From the cell containing the given text, extract its center point as (X, Y) coordinate. 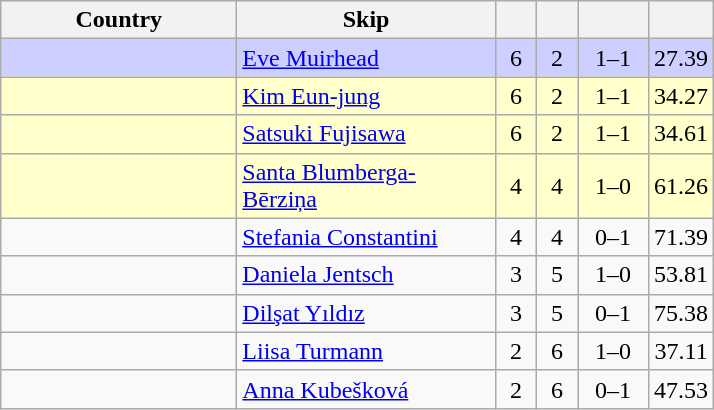
47.53 (682, 389)
Satsuki Fujisawa (366, 134)
Anna Kubešková (366, 389)
34.27 (682, 96)
Stefania Constantini (366, 237)
27.39 (682, 58)
Liisa Turmann (366, 351)
34.61 (682, 134)
61.26 (682, 186)
Kim Eun-jung (366, 96)
37.11 (682, 351)
Skip (366, 20)
Country (119, 20)
75.38 (682, 313)
Daniela Jentsch (366, 275)
71.39 (682, 237)
Dilşat Yıldız (366, 313)
Eve Muirhead (366, 58)
53.81 (682, 275)
Santa Blumberga-Bērziņa (366, 186)
